For the text-containing cell, return its midpoint in (x, y) coordinate format. 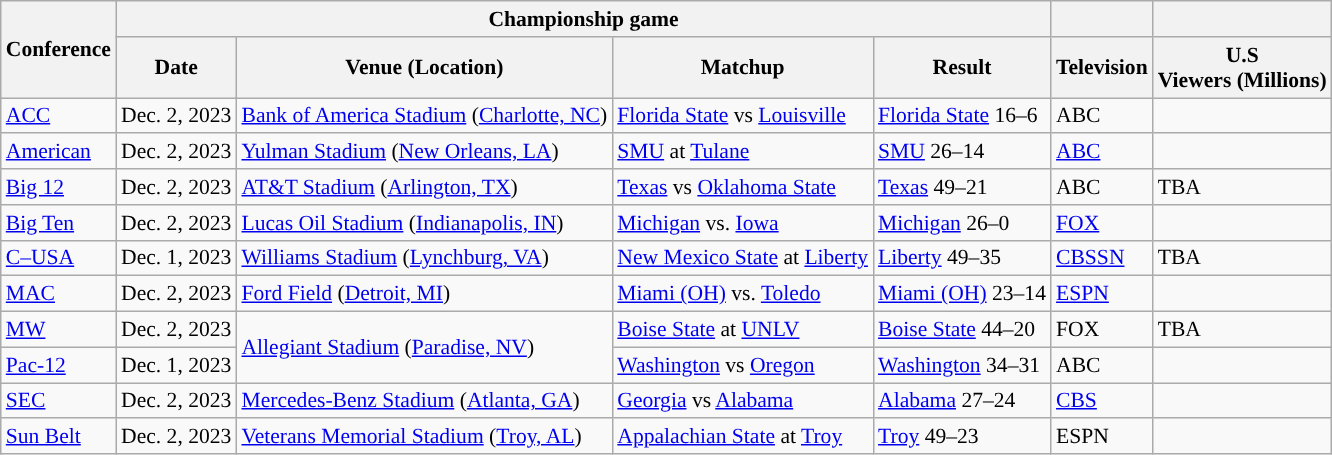
Williams Stadium (Lynchburg, VA) (424, 258)
Florida State 16–6 (962, 116)
Miami (OH) 23–14 (962, 294)
Georgia vs Alabama (742, 401)
U.SViewers (Millions) (1242, 68)
Allegiant Stadium (Paradise, NV) (424, 348)
AT&T Stadium (Arlington, TX) (424, 187)
ACC (58, 116)
Troy 49–23 (962, 437)
Television (1102, 68)
MW (58, 330)
Big Ten (58, 223)
Bank of America Stadium (Charlotte, NC) (424, 116)
Championship game (584, 19)
CBSSN (1102, 258)
SMU at Tulane (742, 152)
Big 12 (58, 187)
Boise State 44–20 (962, 330)
Matchup (742, 68)
Michigan 26–0 (962, 223)
Veterans Memorial Stadium (Troy, AL) (424, 437)
MAC (58, 294)
C–USA (58, 258)
Texas 49–21 (962, 187)
Ford Field (Detroit, MI) (424, 294)
Conference (58, 50)
Sun Belt (58, 437)
Washington vs Oregon (742, 365)
CBS (1102, 401)
Appalachian State at Troy (742, 437)
SEC (58, 401)
Boise State at UNLV (742, 330)
Yulman Stadium (New Orleans, LA) (424, 152)
Florida State vs Louisville (742, 116)
Pac-12 (58, 365)
Miami (OH) vs. Toledo (742, 294)
Venue (Location) (424, 68)
Michigan vs. Iowa (742, 223)
American (58, 152)
Washington 34–31 (962, 365)
Alabama 27–24 (962, 401)
Result (962, 68)
Texas vs Oklahoma State (742, 187)
Lucas Oil Stadium (Indianapolis, IN) (424, 223)
Mercedes-Benz Stadium (Atlanta, GA) (424, 401)
SMU 26–14 (962, 152)
Liberty 49–35 (962, 258)
New Mexico State at Liberty (742, 258)
Date (176, 68)
